Determine the [x, y] coordinate at the center of the cell enclosing the given text.  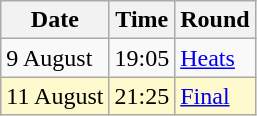
11 August [55, 96]
Date [55, 20]
Heats [215, 58]
Final [215, 96]
Time [142, 20]
21:25 [142, 96]
19:05 [142, 58]
Round [215, 20]
9 August [55, 58]
